Identify which cell holds the provided text, then report its [x, y] central coordinate. 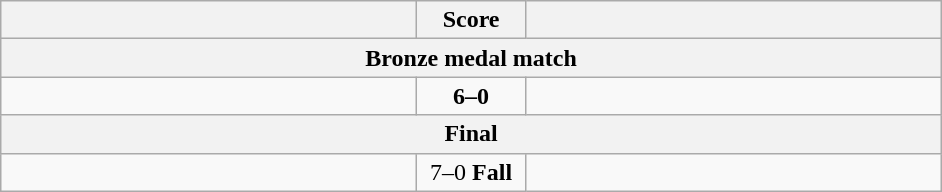
7–0 Fall [472, 172]
Score [472, 20]
6–0 [472, 96]
Final [472, 134]
Bronze medal match [472, 58]
